Search for the cell housing the specified text and yield its [X, Y] center coordinate. 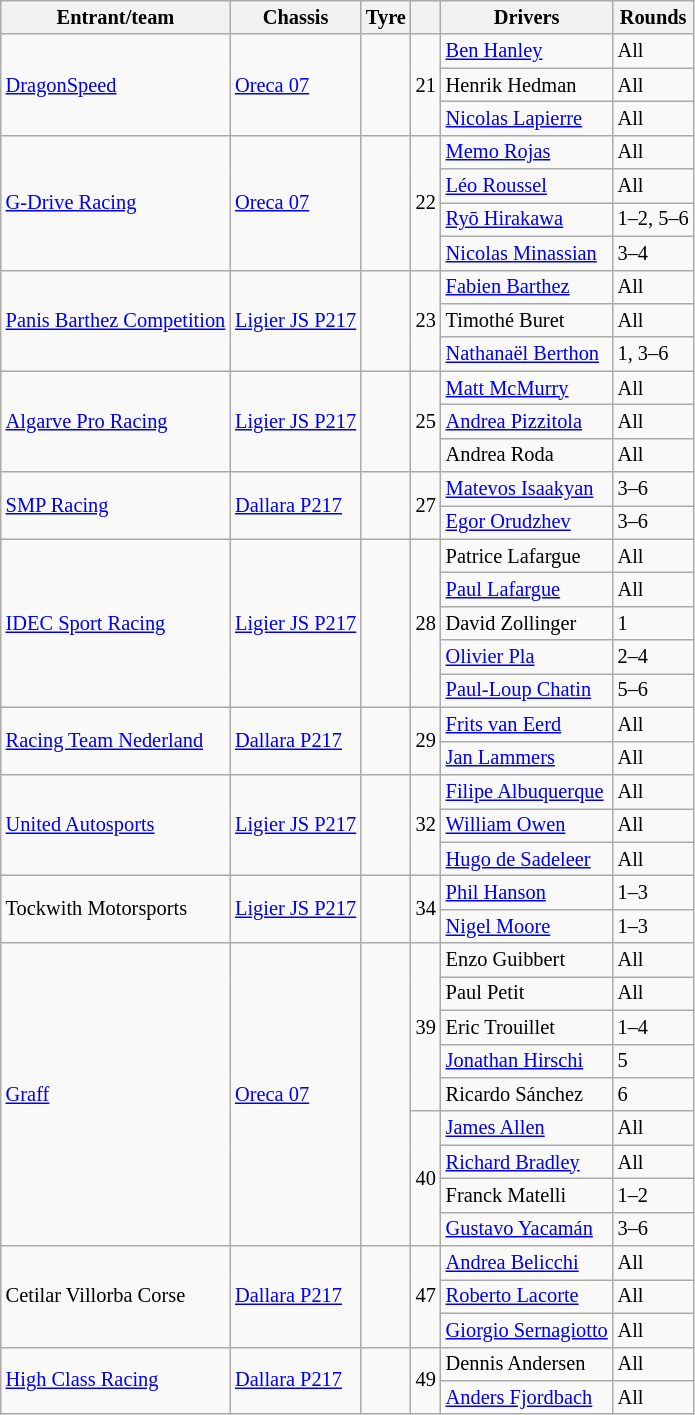
Fabien Barthez [527, 287]
Andrea Roda [527, 455]
Giorgio Sernagiotto [527, 1330]
6 [654, 1094]
Andrea Pizzitola [527, 421]
Memo Rojas [527, 152]
Timothé Buret [527, 320]
Matevos Isaakyan [527, 489]
Tyre [386, 17]
Patrice Lafargue [527, 556]
William Owen [527, 825]
Nicolas Minassian [527, 253]
3–4 [654, 253]
DragonSpeed [116, 84]
Nigel Moore [527, 926]
Rounds [654, 17]
Graff [116, 1094]
39 [426, 1027]
Tockwith Motorsports [116, 908]
1 [654, 623]
29 [426, 740]
Chassis [296, 17]
Paul Lafargue [527, 589]
G-Drive Racing [116, 202]
James Allen [527, 1128]
28 [426, 623]
23 [426, 320]
1–2, 5–6 [654, 219]
Ben Hanley [527, 51]
1–2 [654, 1195]
47 [426, 1296]
Jonathan Hirschi [527, 1061]
27 [426, 506]
Egor Orudzhev [527, 522]
Olivier Pla [527, 657]
Hugo de Sadeleer [527, 859]
Entrant/team [116, 17]
Racing Team Nederland [116, 740]
22 [426, 202]
Franck Matelli [527, 1195]
Henrik Hedman [527, 85]
David Zollinger [527, 623]
IDEC Sport Racing [116, 623]
Gustavo Yacamán [527, 1229]
Phil Hanson [527, 892]
Andrea Belicchi [527, 1263]
Cetilar Villorba Corse [116, 1296]
Filipe Albuquerque [527, 791]
Ryō Hirakawa [527, 219]
49 [426, 1380]
Enzo Guibbert [527, 960]
Ricardo Sánchez [527, 1094]
Paul-Loup Chatin [527, 690]
Richard Bradley [527, 1162]
Frits van Eerd [527, 724]
5 [654, 1061]
1, 3–6 [654, 354]
34 [426, 908]
Eric Trouillet [527, 1027]
Anders Fjordbach [527, 1397]
Roberto Lacorte [527, 1296]
2–4 [654, 657]
High Class Racing [116, 1380]
United Autosports [116, 824]
Dennis Andersen [527, 1364]
21 [426, 84]
Paul Petit [527, 993]
40 [426, 1178]
Algarve Pro Racing [116, 422]
Matt McMurry [527, 388]
Nicolas Lapierre [527, 118]
32 [426, 824]
Panis Barthez Competition [116, 320]
5–6 [654, 690]
1–4 [654, 1027]
Nathanaël Berthon [527, 354]
Jan Lammers [527, 758]
Léo Roussel [527, 186]
25 [426, 422]
SMP Racing [116, 506]
Drivers [527, 17]
